Output the [x, y] coordinate of the center of the cell containing the given text.  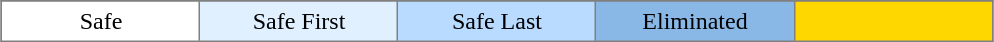
Safe [101, 21]
Eliminated [695, 21]
Safe Last [497, 21]
Safe First [299, 21]
